Return the (X, Y) coordinate for the center point of the cell that contains the specified text.  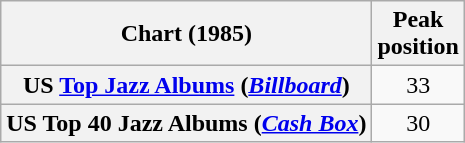
US Top Jazz Albums (Billboard) (186, 85)
Chart (1985) (186, 34)
Peakposition (418, 34)
33 (418, 85)
US Top 40 Jazz Albums (Cash Box) (186, 123)
30 (418, 123)
